Output the [X, Y] coordinate of the center of the cell containing the given text.  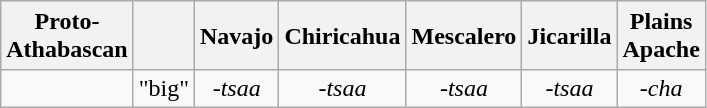
Navajo [237, 36]
"big" [164, 88]
PlainsApache [661, 36]
Mescalero [464, 36]
-cha [661, 88]
Jicarilla [570, 36]
Proto-Athabascan [67, 36]
Chiricahua [342, 36]
